Return the (X, Y) coordinate for the center point of the cell that contains the specified text.  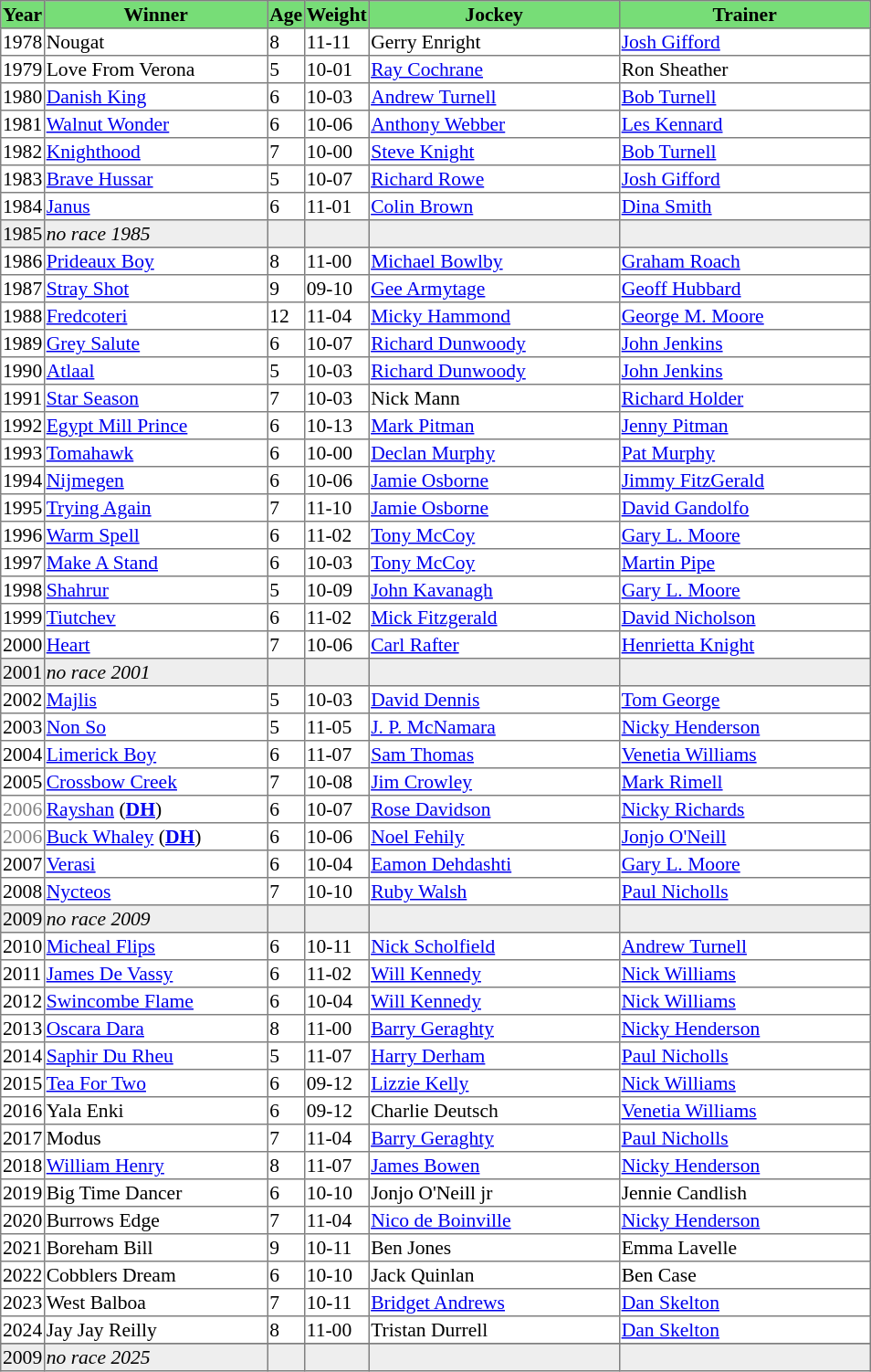
2001 (23, 672)
Saphir Du Rheu (155, 1056)
George M. Moore (744, 316)
2008 (23, 892)
James Bowen (494, 1166)
Limerick Boy (155, 755)
2017 (23, 1138)
Ruby Walsh (494, 892)
2022 (23, 1275)
Modus (155, 1138)
1998 (23, 590)
11-11 (336, 42)
Nougat (155, 42)
Dina Smith (744, 206)
1986 (23, 261)
1979 (23, 69)
Mark Pitman (494, 426)
Martin Pipe (744, 563)
Noel Fehily (494, 837)
Burrows Edge (155, 1220)
Tomahawk (155, 453)
Sam Thomas (494, 755)
2000 (23, 645)
2010 (23, 946)
2013 (23, 1029)
Ben Jones (494, 1248)
Boreham Bill (155, 1248)
1982 (23, 152)
1984 (23, 206)
1999 (23, 617)
1983 (23, 179)
Grey Salute (155, 343)
Tom George (744, 700)
Mick Fitzgerald (494, 617)
09-10 (336, 289)
Tristan Durrell (494, 1330)
Tea For Two (155, 1083)
2012 (23, 1001)
Jennie Candlish (744, 1193)
Winner (155, 15)
Richard Holder (744, 398)
Emma Lavelle (744, 1248)
1994 (23, 480)
Nicky Richards (744, 809)
Richard Rowe (494, 179)
no race 2009 (155, 919)
2021 (23, 1248)
Verasi (155, 864)
Geoff Hubbard (744, 289)
Love From Verona (155, 69)
1987 (23, 289)
1978 (23, 42)
1989 (23, 343)
Jonjo O'Neill jr (494, 1193)
Micky Hammond (494, 316)
Big Time Dancer (155, 1193)
1981 (23, 124)
Harry Derham (494, 1056)
Stray Shot (155, 289)
Anthony Webber (494, 124)
David Gandolfo (744, 508)
no race 1985 (155, 234)
Eamon Dehdashti (494, 864)
2005 (23, 782)
David Nicholson (744, 617)
Age (286, 15)
Trying Again (155, 508)
2014 (23, 1056)
Declan Murphy (494, 453)
Nick Scholfield (494, 946)
2016 (23, 1111)
Swincombe Flame (155, 1001)
Henrietta Knight (744, 645)
Heart (155, 645)
1997 (23, 563)
Crossbow Creek (155, 782)
Fredcoteri (155, 316)
Jimmy FitzGerald (744, 480)
1991 (23, 398)
2003 (23, 727)
Lizzie Kelly (494, 1083)
2024 (23, 1330)
11-05 (336, 727)
Yala Enki (155, 1111)
Pat Murphy (744, 453)
Danish King (155, 97)
Nick Mann (494, 398)
10-09 (336, 590)
Walnut Wonder (155, 124)
Les Kennard (744, 124)
1980 (23, 97)
J. P. McNamara (494, 727)
James De Vassy (155, 974)
Steve Knight (494, 152)
Star Season (155, 398)
Cobblers Dream (155, 1275)
Janus (155, 206)
Atlaal (155, 371)
Gerry Enright (494, 42)
10-08 (336, 782)
Brave Hussar (155, 179)
2007 (23, 864)
Ron Sheather (744, 69)
Graham Roach (744, 261)
Jim Crowley (494, 782)
11-10 (336, 508)
Jack Quinlan (494, 1275)
2018 (23, 1166)
Ben Case (744, 1275)
Gee Armytage (494, 289)
William Henry (155, 1166)
John Kavanagh (494, 590)
Jay Jay Reilly (155, 1330)
2020 (23, 1220)
Oscara Dara (155, 1029)
2011 (23, 974)
Charlie Deutsch (494, 1111)
Egypt Mill Prince (155, 426)
2004 (23, 755)
Colin Brown (494, 206)
Nycteos (155, 892)
10-01 (336, 69)
Bridget Andrews (494, 1303)
Michael Bowlby (494, 261)
Buck Whaley (DH) (155, 837)
Mark Rimell (744, 782)
1985 (23, 234)
2002 (23, 700)
2023 (23, 1303)
Majlis (155, 700)
Ray Cochrane (494, 69)
11-01 (336, 206)
Nico de Boinville (494, 1220)
Rayshan (DH) (155, 809)
no race 2025 (155, 1357)
Rose Davidson (494, 809)
Micheal Flips (155, 946)
10-13 (336, 426)
Knighthood (155, 152)
1990 (23, 371)
Nijmegen (155, 480)
no race 2001 (155, 672)
Warm Spell (155, 535)
Prideaux Boy (155, 261)
Shahrur (155, 590)
1993 (23, 453)
West Balboa (155, 1303)
1996 (23, 535)
1992 (23, 426)
2015 (23, 1083)
Jonjo O'Neill (744, 837)
Trainer (744, 15)
Weight (336, 15)
Non So (155, 727)
Year (23, 15)
2019 (23, 1193)
Make A Stand (155, 563)
Jenny Pitman (744, 426)
Jockey (494, 15)
1995 (23, 508)
David Dennis (494, 700)
Tiutchev (155, 617)
1988 (23, 316)
Carl Rafter (494, 645)
12 (286, 316)
